Pinpoint the cell where the given text exists, returning its (x, y) midpoint coordinate. 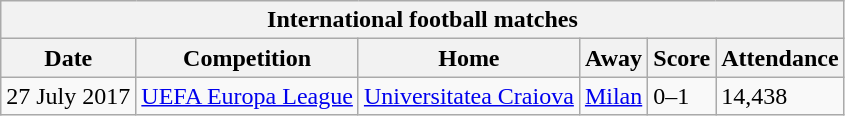
Attendance (780, 58)
14,438 (780, 96)
27 July 2017 (68, 96)
UEFA Europa League (248, 96)
Score (682, 58)
Away (613, 58)
Date (68, 58)
Home (468, 58)
International football matches (422, 20)
Milan (613, 96)
Universitatea Craiova (468, 96)
0–1 (682, 96)
Competition (248, 58)
